Capture the cell that displays the provided text and extract its [X, Y] central coordinate. 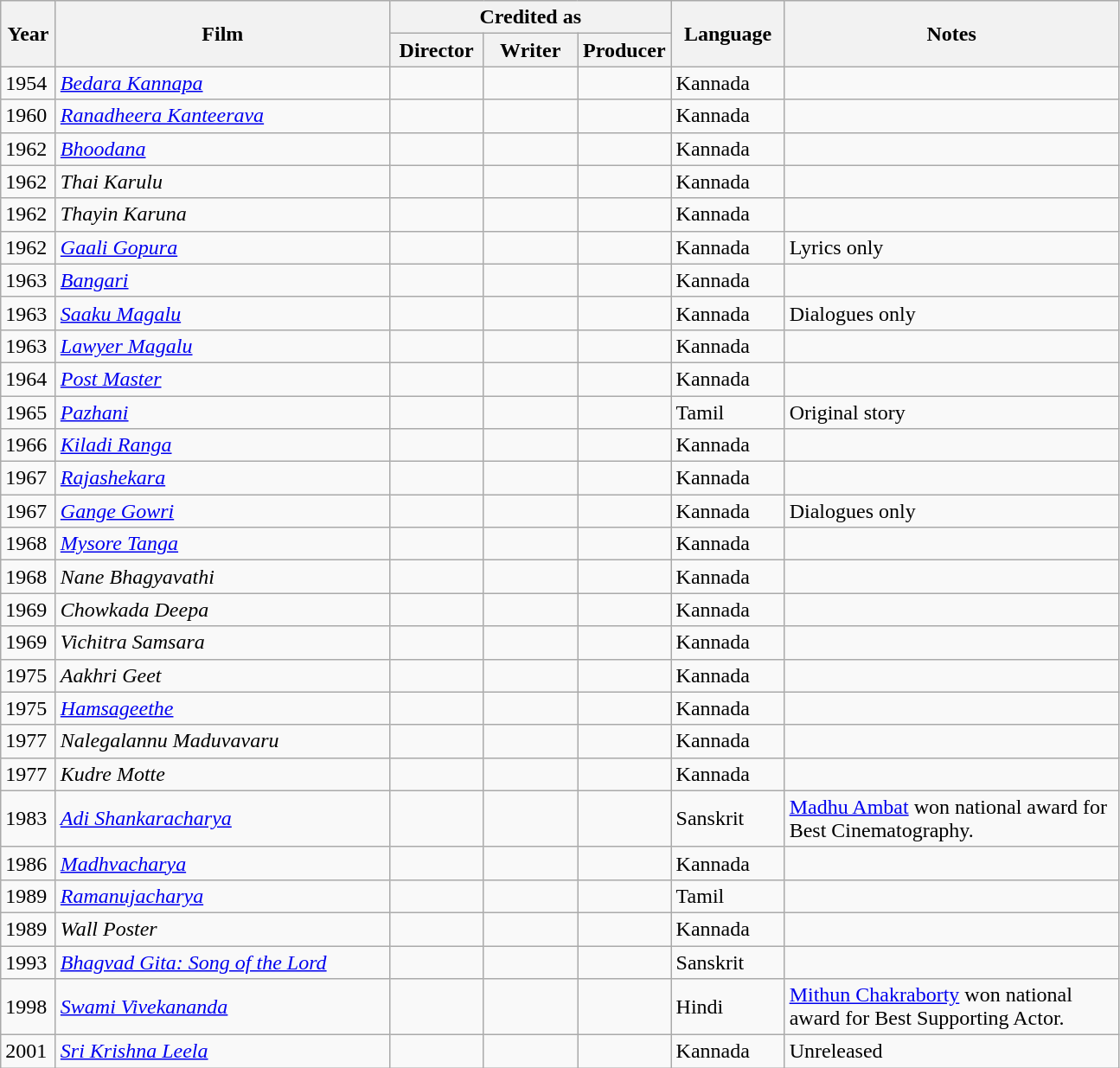
1954 [29, 83]
Rajashekara [222, 478]
Sri Krishna Leela [222, 1052]
1998 [29, 1007]
1960 [29, 116]
1964 [29, 379]
2001 [29, 1052]
Ranadheera Kanteerava [222, 116]
Chowkada Deepa [222, 610]
Mysore Tanga [222, 544]
Gaali Gopura [222, 247]
Credited as [530, 17]
Vichitra Samsara [222, 643]
Director [436, 50]
Lyrics only [951, 247]
Madhvacharya [222, 863]
Unreleased [951, 1052]
Writer [531, 50]
Thayin Karuna [222, 214]
Producer [624, 50]
1993 [29, 962]
Lawyer Magalu [222, 346]
Ramanujacharya [222, 896]
1965 [29, 412]
Wall Poster [222, 929]
1983 [29, 818]
Pazhani [222, 412]
Kudre Motte [222, 774]
Gange Gowri [222, 511]
Swami Vivekananda [222, 1007]
Adi Shankaracharya [222, 818]
Aakhri Geet [222, 675]
Hindi [728, 1007]
Nane Bhagyavathi [222, 577]
Notes [951, 34]
Nalegalannu Maduvavaru [222, 741]
Mithun Chakraborty won national award for Best Supporting Actor. [951, 1007]
1966 [29, 445]
Hamsageethe [222, 708]
Film [222, 34]
Bhagvad Gita: Song of the Lord [222, 962]
1986 [29, 863]
Year [29, 34]
Language [728, 34]
Saaku Magalu [222, 313]
Bhoodana [222, 149]
Original story [951, 412]
Bangari [222, 280]
Madhu Ambat won national award for Best Cinematography. [951, 818]
Post Master [222, 379]
Thai Karulu [222, 182]
Kiladi Ranga [222, 445]
Bedara Kannapa [222, 83]
